Capture the cell that displays the provided text and extract its (X, Y) central coordinate. 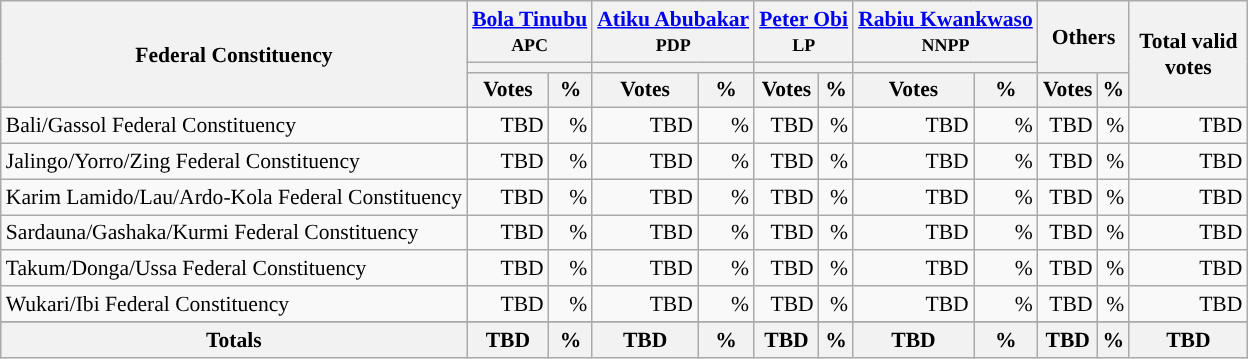
Sardauna/Gashaka/Kurmi Federal Constituency (234, 233)
Total valid votes (1188, 54)
Peter ObiLP (804, 32)
Wukari/Ibi Federal Constituency (234, 304)
Bola TinubuAPC (530, 32)
Karim Lamido/Lau/Ardo-Kola Federal Constituency (234, 197)
Takum/Donga/Ussa Federal Constituency (234, 269)
Atiku AbubakarPDP (673, 32)
Jalingo/Yorro/Zing Federal Constituency (234, 162)
Federal Constituency (234, 54)
Totals (234, 340)
Others (1084, 36)
Bali/Gassol Federal Constituency (234, 126)
Rabiu KwankwasoNNPP (946, 32)
